Return (x, y) of the center of cell containing provided text 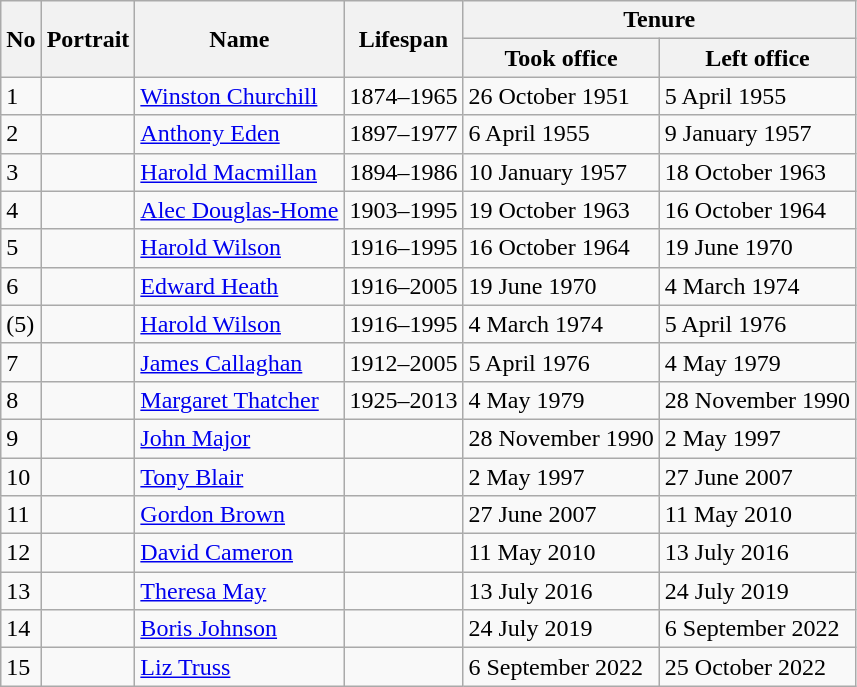
12 (21, 553)
15 (21, 667)
7 (21, 362)
Harold Macmillan (240, 172)
10 (21, 477)
25 October 2022 (757, 667)
Left office (757, 58)
8 (21, 400)
Gordon Brown (240, 515)
1916–2005 (404, 286)
Liz Truss (240, 667)
Portrait (88, 39)
John Major (240, 438)
David Cameron (240, 553)
Name (240, 39)
Took office (561, 58)
Edward Heath (240, 286)
James Callaghan (240, 362)
1 (21, 96)
6 (21, 286)
Lifespan (404, 39)
10 January 1957 (561, 172)
4 (21, 210)
9 (21, 438)
6 April 1955 (561, 134)
Tenure (660, 20)
18 October 1963 (757, 172)
5 April 1955 (757, 96)
Theresa May (240, 591)
No (21, 39)
Tony Blair (240, 477)
1903–1995 (404, 210)
(5) (21, 324)
Margaret Thatcher (240, 400)
Winston Churchill (240, 96)
19 October 1963 (561, 210)
1897–1977 (404, 134)
1912–2005 (404, 362)
Alec Douglas-Home (240, 210)
Anthony Eden (240, 134)
14 (21, 629)
1925–2013 (404, 400)
Boris Johnson (240, 629)
13 (21, 591)
3 (21, 172)
1894–1986 (404, 172)
2 (21, 134)
5 (21, 248)
9 January 1957 (757, 134)
1874–1965 (404, 96)
26 October 1951 (561, 96)
11 (21, 515)
